Scan for the cell matching the given text and deliver its [X, Y] coordinate at center. 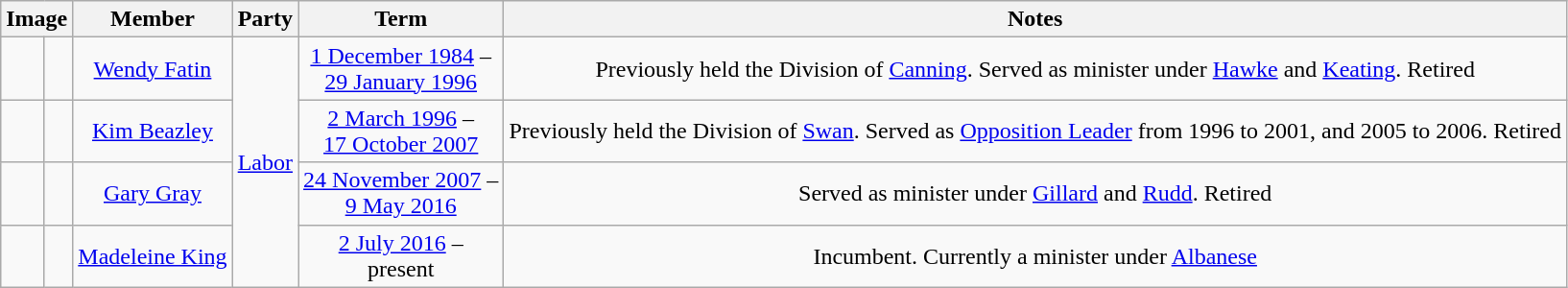
24 November 2007 –9 May 2016 [401, 194]
Madeleine King [153, 255]
1 December 1984 –29 January 1996 [401, 69]
2 March 1996 –17 October 2007 [401, 131]
Incumbent. Currently a minister under Albanese [1035, 255]
Member [153, 19]
Previously held the Division of Swan. Served as Opposition Leader from 1996 to 2001, and 2005 to 2006. Retired [1035, 131]
Kim Beazley [153, 131]
Term [401, 19]
Gary Gray [153, 194]
Served as minister under Gillard and Rudd. Retired [1035, 194]
Previously held the Division of Canning. Served as minister under Hawke and Keating. Retired [1035, 69]
Labor [265, 162]
2 July 2016 –present [401, 255]
Notes [1035, 19]
Wendy Fatin [153, 69]
Image [36, 19]
Party [265, 19]
